Locate the cell with the specified text and output its (X, Y) center coordinate. 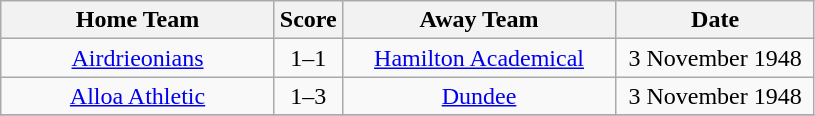
Away Team (479, 20)
1–3 (308, 96)
Alloa Athletic (138, 96)
Home Team (138, 20)
Hamilton Academical (479, 58)
Date (716, 20)
Airdrieonians (138, 58)
Dundee (479, 96)
1–1 (308, 58)
Score (308, 20)
